Return (X, Y) of the center of cell containing provided text 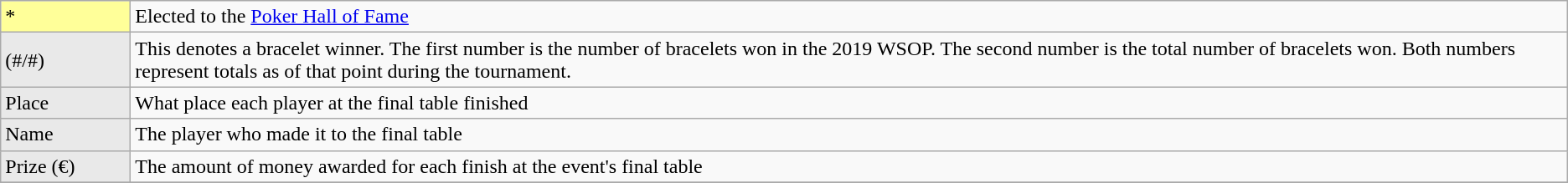
The amount of money awarded for each finish at the event's final table (849, 166)
Place (65, 103)
Elected to the Poker Hall of Fame (849, 17)
* (65, 17)
(#/#) (65, 60)
The player who made it to the final table (849, 135)
What place each player at the final table finished (849, 103)
Prize (€) (65, 166)
Name (65, 135)
